Identify which cell holds the provided text, then report its (X, Y) central coordinate. 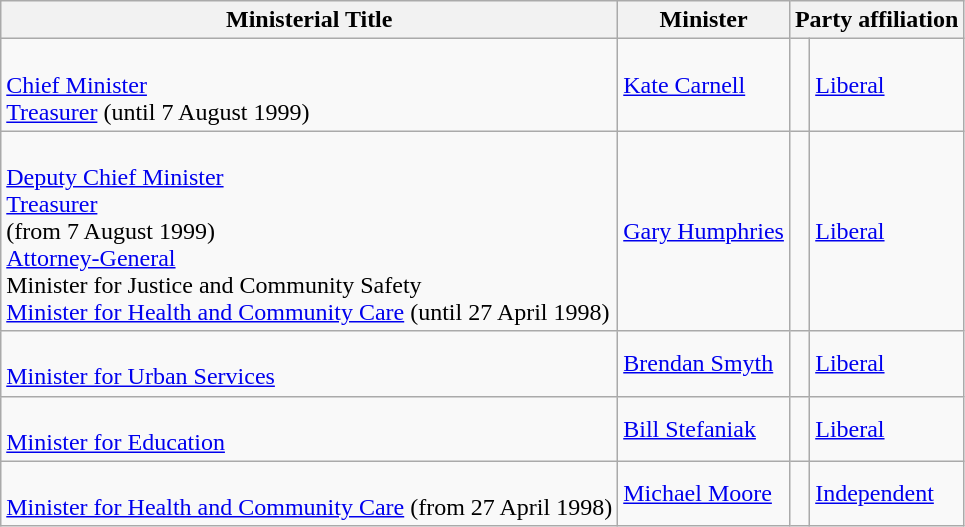
Bill Stefaniak (704, 428)
Chief Minister Treasurer (until 7 August 1999) (310, 85)
Party affiliation (876, 20)
Michael Moore (704, 494)
Gary Humphries (704, 231)
Minister (704, 20)
Kate Carnell (704, 85)
Ministerial Title (310, 20)
Minister for Health and Community Care (from 27 April 1998) (310, 494)
Brendan Smyth (704, 364)
Independent (887, 494)
Minister for Education (310, 428)
Minister for Urban Services (310, 364)
